Detect which cell encompasses the target text, then output its (X, Y) center coordinate. 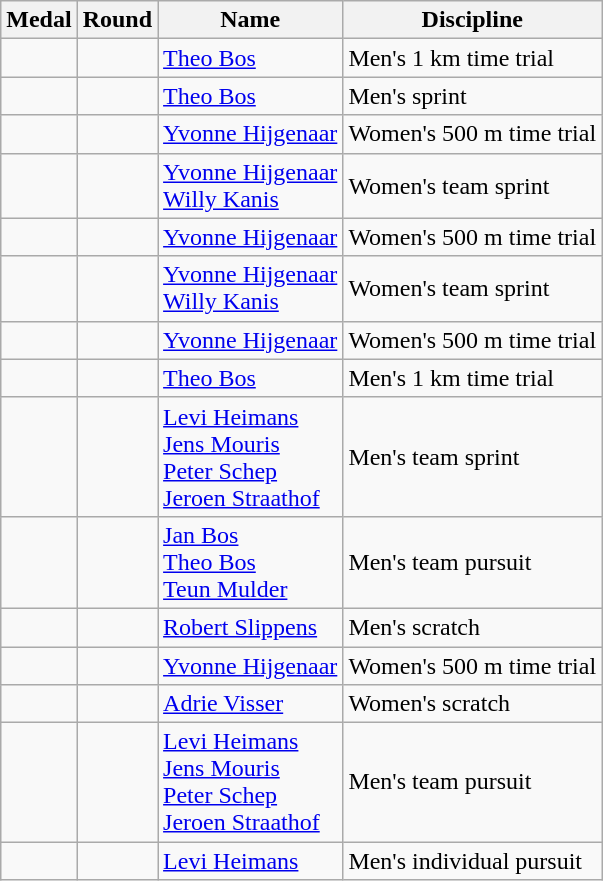
Adrie Visser (250, 704)
Robert Slippens (250, 627)
Men's individual pursuit (472, 861)
Name (250, 20)
Women's scratch (472, 704)
Jan BosTheo BosTeun Mulder (250, 562)
Levi Heimans (250, 861)
Discipline (472, 20)
Men's sprint (472, 96)
Round (117, 20)
Medal (39, 20)
Men's scratch (472, 627)
Men's team sprint (472, 456)
